For the text-containing cell, return its midpoint in [x, y] coordinate format. 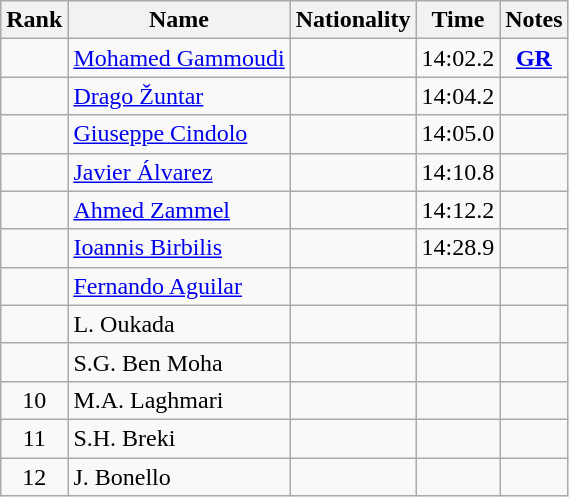
Mohamed Gammoudi [179, 58]
M.A. Laghmari [179, 400]
Javier Álvarez [179, 172]
S.H. Breki [179, 438]
Ioannis Birbilis [179, 248]
Name [179, 20]
J. Bonello [179, 477]
Fernando Aguilar [179, 286]
Notes [534, 20]
14:10.8 [458, 172]
10 [34, 400]
14:02.2 [458, 58]
14:05.0 [458, 134]
Time [458, 20]
11 [34, 438]
L. Oukada [179, 324]
Rank [34, 20]
Drago Žuntar [179, 96]
Nationality [353, 20]
12 [34, 477]
Ahmed Zammel [179, 210]
S.G. Ben Moha [179, 362]
GR [534, 58]
14:28.9 [458, 248]
14:04.2 [458, 96]
14:12.2 [458, 210]
Giuseppe Cindolo [179, 134]
